Scan for the cell matching the given text and deliver its (X, Y) coordinate at center. 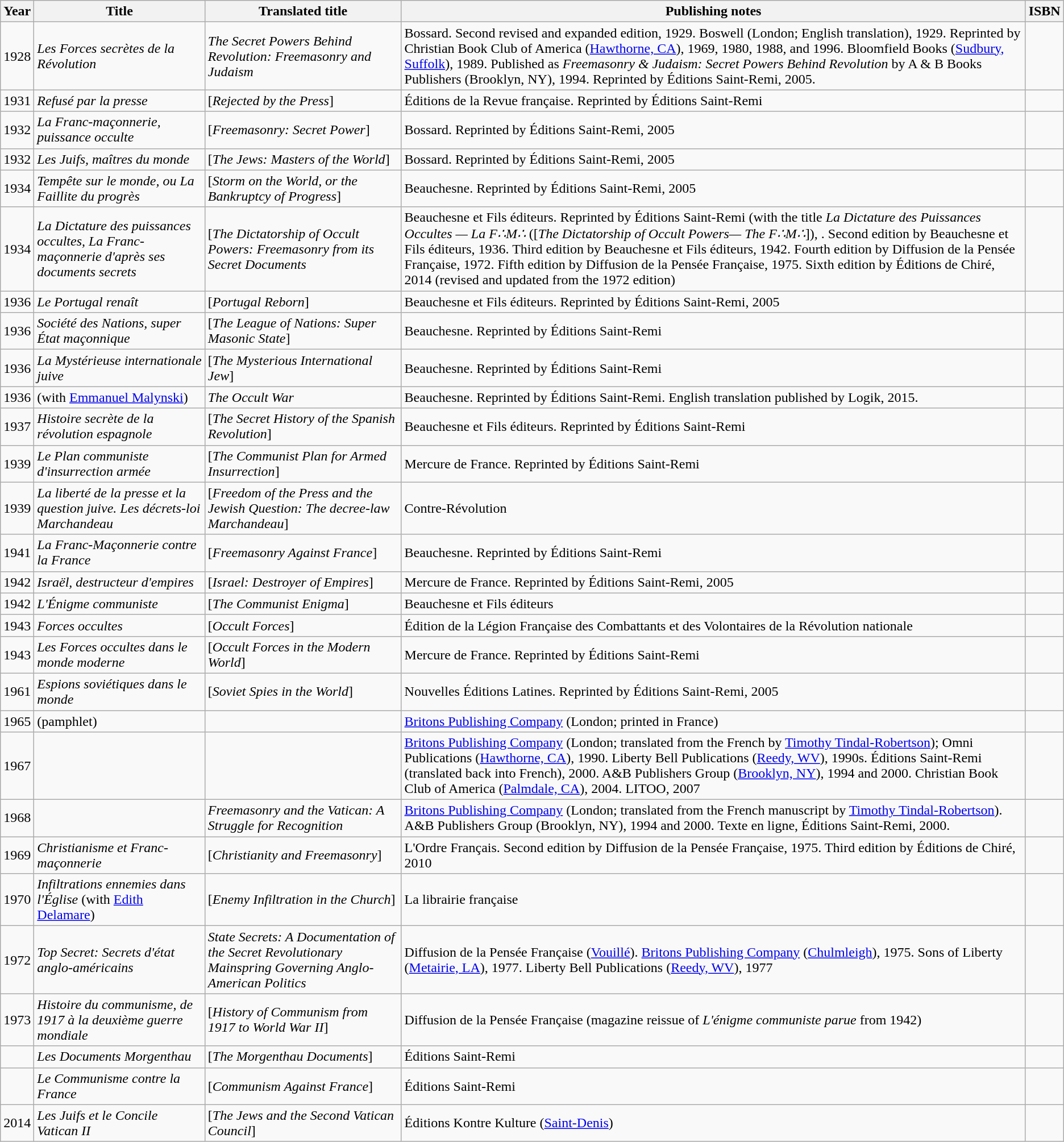
[The Mysterious International Jew] (303, 368)
Espions soviétiques dans le monde (119, 691)
1928 (17, 56)
Histoire du communisme, de 1917 à la deuxième guerre mondiale (119, 1020)
1931 (17, 101)
La Franc-Maçonnerie contre la France (119, 553)
[Storm on the World, or the Bankruptcy of Progress] (303, 189)
1937 (17, 426)
Publishing notes (713, 11)
Freemasonry and the Vatican: A Struggle for Recognition (303, 819)
[The Communist Plan for Armed Insurrection] (303, 464)
Top Secret: Secrets d'état anglo-américains (119, 960)
[The Dictatorship of Occult Powers: Freemasonry from its Secret Documents (303, 249)
Le Plan communiste d'insurrection armée (119, 464)
Les Juifs, maîtres du monde (119, 159)
Tempête sur le monde, ou La Faillite du progrès (119, 189)
Israël, destructeur d'empires (119, 582)
La librairie française (713, 900)
The Secret Powers Behind Revolution: Freemasonry and Judaism (303, 56)
[Freemasonry: Secret Power] (303, 130)
[Freedom of the Press and the Jewish Question: The decree-law Marchandeau] (303, 508)
[The Jews: Masters of the World] (303, 159)
[Enemy Infiltration in the Church] (303, 900)
Les Forces occultes dans le monde moderne (119, 655)
ISBN (1045, 11)
Beauchesne et Fils éditeurs. Reprinted by Éditions Saint-Remi, 2005 (713, 302)
Infiltrations ennemies dans l'Église (with Edith Delamare) (119, 900)
The Occult War (303, 397)
State Secrets: A Documentation of the Secret Revolutionary Mainspring Governing Anglo-American Politics (303, 960)
Édition de la Légion Française des Combattants et des Volontaires de la Révolution nationale (713, 625)
[The Secret History of the Spanish Revolution] (303, 426)
1970 (17, 900)
1941 (17, 553)
[History of Communism from 1917 to World War II] (303, 1020)
[Freemasonry Against France] (303, 553)
Christianisme et Franc-maçonnerie (119, 855)
Éditions Kontre Kulture (Saint-Denis) (713, 1123)
[Portugal Reborn] (303, 302)
Le Portugal renaît (119, 302)
Beauchesne et Fils éditeurs (713, 604)
Les Forces secrètes de la Révolution (119, 56)
L'Ordre Français. Second edition by Diffusion de la Pensée Française, 1975. Third edition by Éditions de Chiré, 2010 (713, 855)
[Occult Forces] (303, 625)
1972 (17, 960)
1967 (17, 766)
Forces occultes (119, 625)
(with Emmanuel Malynski) (119, 397)
[The Communist Enigma] (303, 604)
1969 (17, 855)
Title (119, 11)
[The Jews and the Second Vatican Council] (303, 1123)
1973 (17, 1020)
(pamphlet) (119, 721)
Les Documents Morgenthau (119, 1057)
[Christianity and Freemasonry] (303, 855)
La Dictature des puissances occultes, La Franc-maçonnerie d'après ses documents secrets (119, 249)
2014 (17, 1123)
[Rejected by the Press] (303, 101)
[The League of Nations: Super Masonic State] (303, 331)
La Franc-maçonnerie, puissance occulte (119, 130)
Histoire secrète de la révolution espagnole (119, 426)
[Soviet Spies in the World] (303, 691)
1965 (17, 721)
Beauchesne. Reprinted by Éditions Saint-Remi. English translation published by Logik, 2015. (713, 397)
Nouvelles Éditions Latines. Reprinted by Éditions Saint-Remi, 2005 (713, 691)
[The Morgenthau Documents] (303, 1057)
Refusé par la presse (119, 101)
Diffusion de la Pensée Française (magazine reissue of L'énigme communiste parue from 1942) (713, 1020)
[Communism Against France] (303, 1086)
Beauchesne et Fils éditeurs. Reprinted by Éditions Saint-Remi (713, 426)
Translated title (303, 11)
Mercure de France. Reprinted by Éditions Saint-Remi, 2005 (713, 582)
Britons Publishing Company (London; printed in France) (713, 721)
1961 (17, 691)
Beauchesne. Reprinted by Éditions Saint-Remi, 2005 (713, 189)
La Mystérieuse internationale juive (119, 368)
Les Juifs et le Concile Vatican II (119, 1123)
Société des Nations, super État maçonnique (119, 331)
Éditions de la Revue française. Reprinted by Éditions Saint-Remi (713, 101)
La liberté de la presse et la question juive. Les décrets-loi Marchandeau (119, 508)
1968 (17, 819)
Le Communisme contre la France (119, 1086)
[Israel: Destroyer of Empires] (303, 582)
L'Énigme communiste (119, 604)
[Occult Forces in the Modern World] (303, 655)
Year (17, 11)
Contre-Révolution (713, 508)
